Scan for the cell matching the given text and deliver its (x, y) coordinate at center. 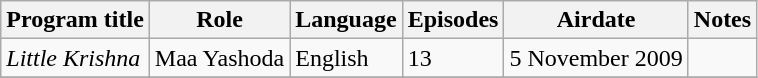
Episodes (453, 20)
Role (219, 20)
Maa Yashoda (219, 58)
13 (453, 58)
Notes (722, 20)
Airdate (596, 20)
Program title (76, 20)
English (346, 58)
5 November 2009 (596, 58)
Little Krishna (76, 58)
Language (346, 20)
